Provide the [X, Y] coordinate of the cell's center where the given text is located.  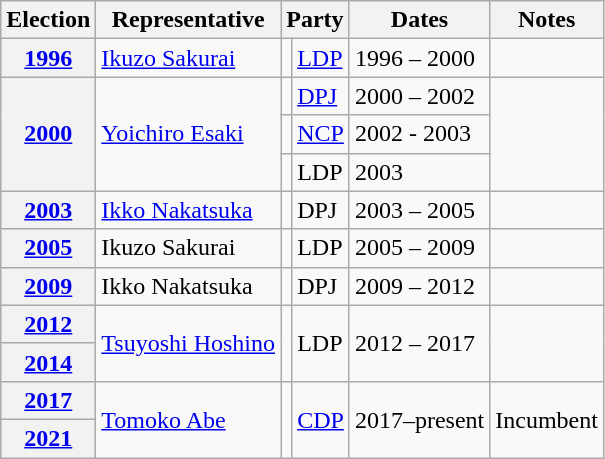
Yoichiro Esaki [188, 134]
2000 [48, 134]
1996 [48, 58]
2000 – 2002 [419, 96]
CDP [321, 419]
2014 [48, 362]
2005 – 2009 [419, 248]
2009 – 2012 [419, 286]
2021 [48, 438]
Representative [188, 20]
2017 [48, 400]
2012 – 2017 [419, 343]
Party [316, 20]
Dates [419, 20]
2012 [48, 324]
Tomoko Abe [188, 419]
2017–present [419, 419]
2009 [48, 286]
Tsuyoshi Hoshino [188, 343]
Incumbent [547, 419]
2003 – 2005 [419, 210]
NCP [321, 134]
1996 – 2000 [419, 58]
Notes [547, 20]
2002 - 2003 [419, 134]
2005 [48, 248]
Election [48, 20]
